Search for the cell housing the specified text and yield its (x, y) center coordinate. 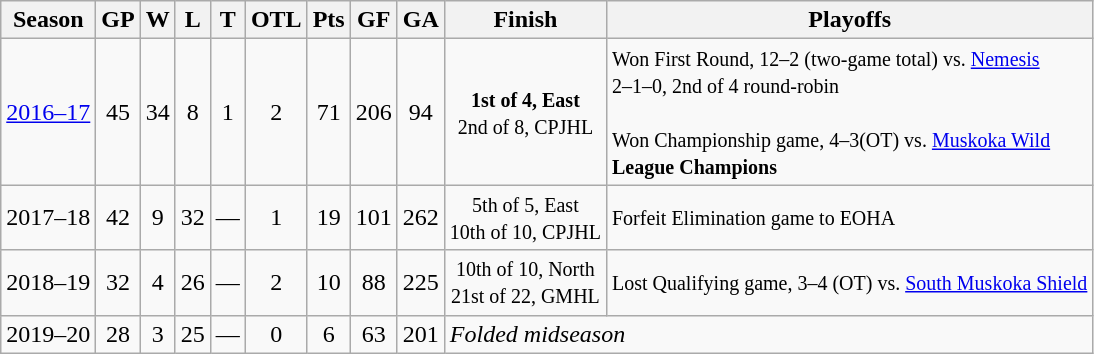
Finish (525, 20)
101 (374, 218)
45 (118, 112)
225 (420, 282)
3 (158, 334)
L (192, 20)
262 (420, 218)
9 (158, 218)
2017–18 (48, 218)
GP (118, 20)
2016–17 (48, 112)
201 (420, 334)
2018–19 (48, 282)
34 (158, 112)
2019–20 (48, 334)
88 (374, 282)
Won First Round, 12–2 (two-game total) vs. Nemesis2–1–0, 2nd of 4 round-robinWon Championship game, 4–3(OT) vs. Muskoka WildLeague Champions (849, 112)
26 (192, 282)
4 (158, 282)
0 (276, 334)
Season (48, 20)
Pts (328, 20)
5th of 5, East10th of 10, CPJHL (525, 218)
Folded midseason (768, 334)
10th of 10, North21st of 22, GMHL (525, 282)
206 (374, 112)
Forfeit Elimination game to EOHA (849, 218)
W (158, 20)
8 (192, 112)
28 (118, 334)
GA (420, 20)
63 (374, 334)
GF (374, 20)
1st of 4, East2nd of 8, CPJHL (525, 112)
OTL (276, 20)
25 (192, 334)
19 (328, 218)
71 (328, 112)
Playoffs (849, 20)
94 (420, 112)
10 (328, 282)
Lost Qualifying game, 3–4 (OT) vs. South Muskoka Shield (849, 282)
T (228, 20)
6 (328, 334)
42 (118, 218)
